Provide the (x, y) coordinate of the cell's center where the given text is located.  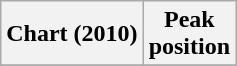
Chart (2010) (72, 34)
Peakposition (189, 34)
